Detect which cell encompasses the target text, then output its [x, y] center coordinate. 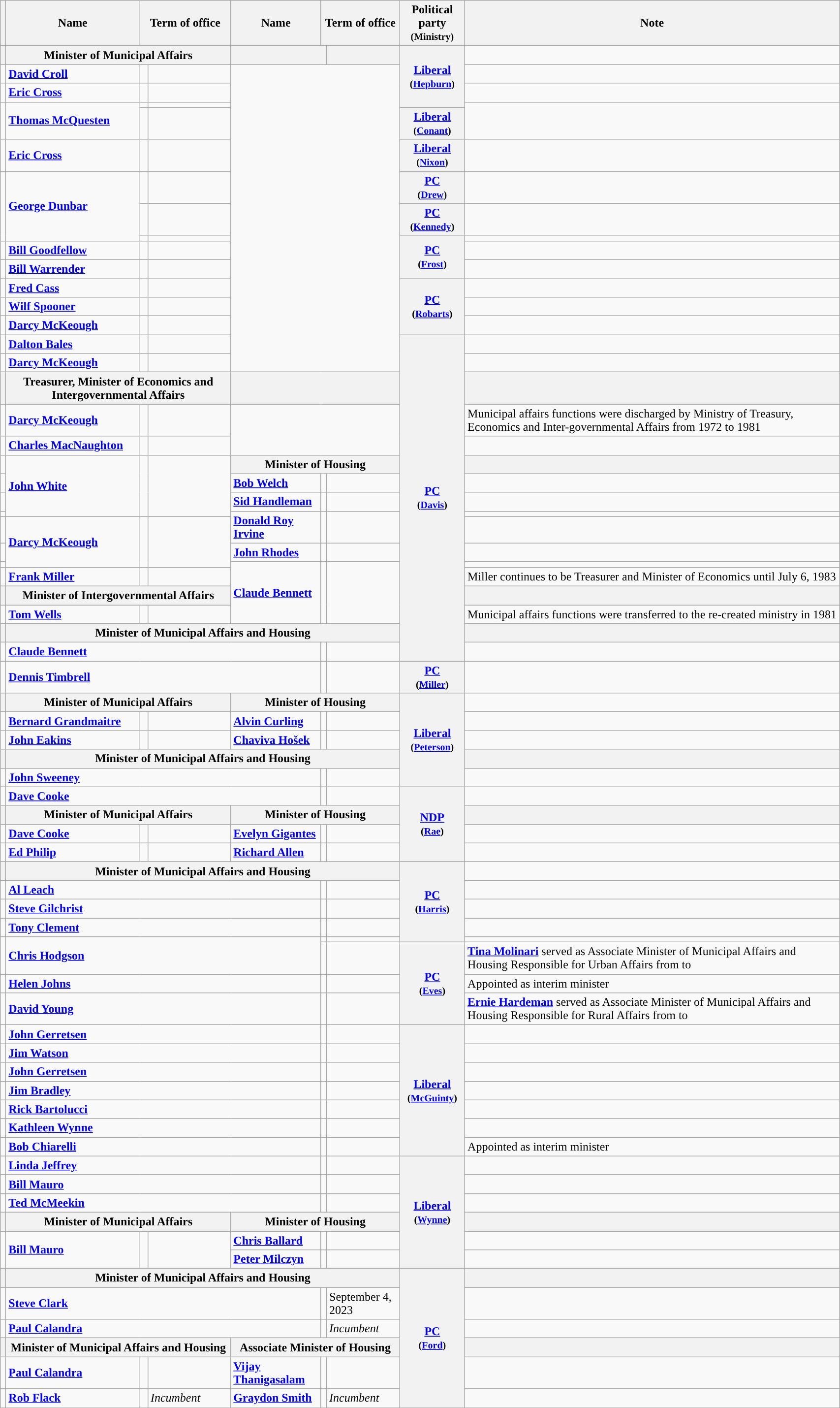
Richard Allen [276, 852]
Frank Miller [73, 576]
PC(Robarts) [432, 307]
John White [73, 485]
Municipal affairs functions were discharged by Ministry of Treasury, Economics and Inter-governmental Affairs from 1972 to 1981 [653, 420]
PC(Davis) [432, 498]
Wilf Spooner [73, 307]
September 4, 2023 [363, 1304]
John Sweeney [163, 777]
Political party(Ministry) [432, 23]
Steve Gilchrist [163, 908]
Sid Handleman [276, 502]
Alvin Curling [276, 721]
Steve Clark [163, 1304]
Fred Cass [73, 288]
Kathleen Wynne [163, 1128]
Liberal(Hepburn) [432, 77]
Tom Wells [73, 614]
Donald Roy Irvine [276, 527]
Jim Bradley [163, 1090]
PC(Kennedy) [432, 220]
Municipal affairs functions were transferred to the re-created ministry in 1981 [653, 614]
Vijay Thanigasalam [276, 1373]
Charles MacNaughton [73, 446]
Linda Jeffrey [163, 1165]
Dalton Bales [73, 344]
Ed Philip [73, 852]
Liberal(Conant) [432, 123]
PC(Frost) [432, 257]
Bill Goodfellow [73, 250]
PC(Ford) [432, 1338]
George Dunbar [73, 206]
Liberal(Wynne) [432, 1212]
Treasurer, Minister of Economics and Intergovernmental Affairs [118, 388]
Jim Watson [163, 1053]
Minister of Intergovernmental Affairs [118, 595]
Tina Molinari served as Associate Minister of Municipal Affairs and Housing Responsible for Urban Affairs from to [653, 958]
David Young [163, 1009]
Chris Hodgson [163, 956]
Bernard Grandmaitre [73, 721]
Thomas McQuesten [73, 121]
Liberal(Peterson) [432, 740]
Rob Flack [73, 1398]
Associate Minister of Housing [315, 1347]
John Eakins [73, 740]
Tony Clement [163, 927]
Chris Ballard [276, 1240]
Helen Johns [163, 984]
PC(Harris) [432, 902]
Bill Warrender [73, 269]
Bob Welch [276, 483]
Al Leach [163, 890]
Ernie Hardeman served as Associate Minister of Municipal Affairs and Housing Responsible for Rural Affairs from to [653, 1009]
Liberal(Nixon) [432, 156]
David Croll [73, 74]
NDP(Rae) [432, 824]
Graydon Smith [276, 1398]
Peter Milczyn [276, 1259]
PC(Drew) [432, 187]
Chaviva Hošek [276, 740]
Miller continues to be Treasurer and Minister of Economics until July 6, 1983 [653, 576]
Liberal(McGuinty) [432, 1090]
PC(Eves) [432, 984]
PC(Miller) [432, 677]
Note [653, 23]
Evelyn Gigantes [276, 833]
Bob Chiarelli [163, 1147]
Rick Bartolucci [163, 1109]
Ted McMeekin [163, 1203]
John Rhodes [276, 552]
Dennis Timbrell [163, 677]
